From the cell containing the given text, extract its center point as (x, y) coordinate. 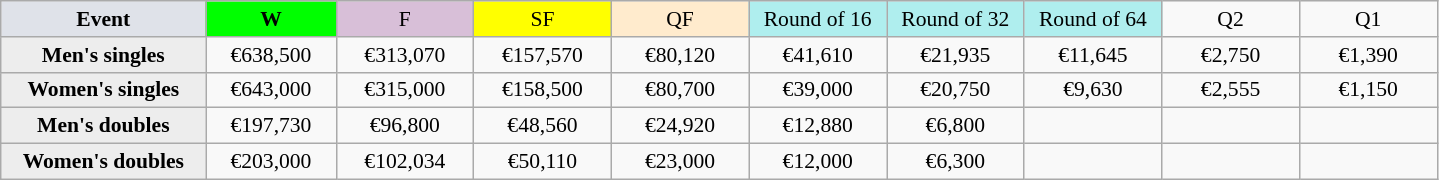
W (271, 19)
Women's doubles (104, 162)
SF (543, 19)
€80,120 (680, 55)
€643,000 (271, 90)
€157,570 (543, 55)
€23,000 (680, 162)
€1,390 (1368, 55)
Round of 16 (818, 19)
€80,700 (680, 90)
Men's singles (104, 55)
Men's doubles (104, 126)
Women's singles (104, 90)
€315,000 (405, 90)
€197,730 (271, 126)
Q1 (1368, 19)
€24,920 (680, 126)
€9,630 (1093, 90)
€6,300 (955, 162)
€20,750 (955, 90)
Round of 64 (1093, 19)
€2,750 (1231, 55)
€11,645 (1093, 55)
Q2 (1231, 19)
€41,610 (818, 55)
€2,555 (1231, 90)
QF (680, 19)
€1,150 (1368, 90)
€21,935 (955, 55)
€96,800 (405, 126)
€313,070 (405, 55)
€39,000 (818, 90)
Event (104, 19)
€638,500 (271, 55)
€102,034 (405, 162)
Round of 32 (955, 19)
€203,000 (271, 162)
F (405, 19)
€12,880 (818, 126)
€50,110 (543, 162)
€158,500 (543, 90)
€6,800 (955, 126)
€48,560 (543, 126)
€12,000 (818, 162)
